Determine the [x, y] coordinate at the center of the cell enclosing the given text.  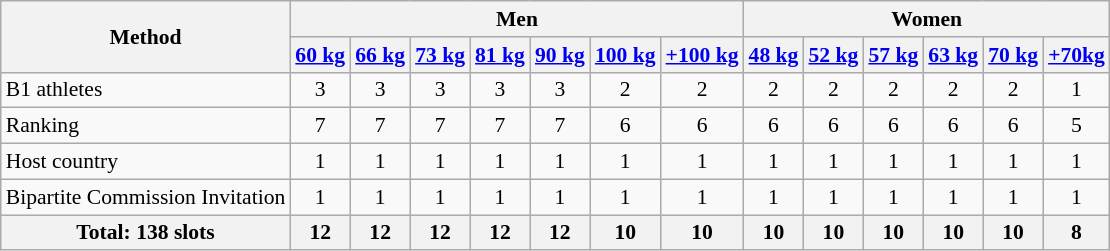
Ranking [146, 126]
70 kg [1013, 55]
Bipartite Commission Invitation [146, 197]
73 kg [440, 55]
Total: 138 slots [146, 233]
90 kg [560, 55]
Men [516, 19]
Women [927, 19]
66 kg [380, 55]
+100 kg [702, 55]
+70kg [1076, 55]
5 [1076, 126]
60 kg [320, 55]
B1 athletes [146, 90]
100 kg [626, 55]
57 kg [893, 55]
Host country [146, 162]
52 kg [833, 55]
48 kg [774, 55]
8 [1076, 233]
81 kg [500, 55]
Method [146, 36]
63 kg [953, 55]
